Search for the cell housing the specified text and yield its [X, Y] center coordinate. 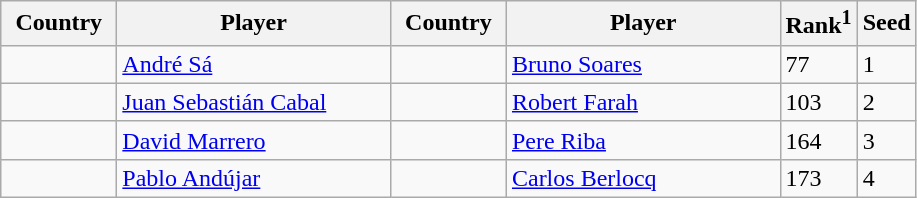
Pere Riba [643, 140]
3 [886, 140]
Pablo Andújar [254, 178]
Rank1 [818, 24]
164 [818, 140]
2 [886, 102]
77 [818, 64]
André Sá [254, 64]
Juan Sebastián Cabal [254, 102]
1 [886, 64]
Bruno Soares [643, 64]
David Marrero [254, 140]
Seed [886, 24]
Robert Farah [643, 102]
103 [818, 102]
4 [886, 178]
173 [818, 178]
Carlos Berlocq [643, 178]
